Output the [x, y] coordinate of the center of the cell containing the given text.  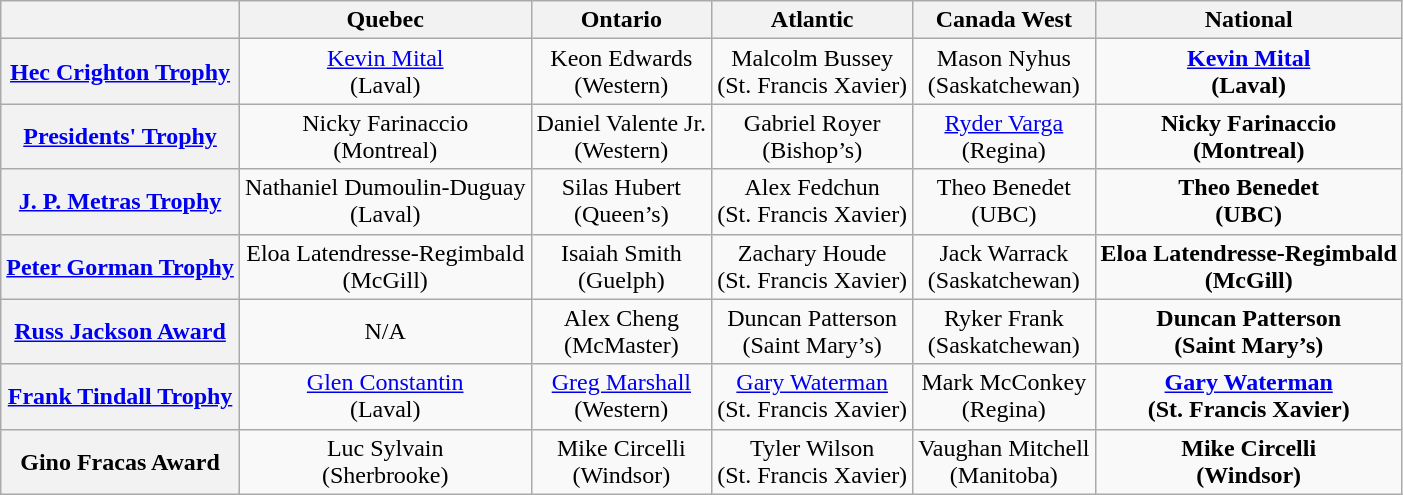
Vaughan Mitchell(Manitoba) [1004, 462]
N/A [385, 332]
Frank Tindall Trophy [120, 396]
Daniel Valente Jr.(Western) [622, 136]
Jack Warrack(Saskatchewan) [1004, 266]
National [1248, 20]
Keon Edwards(Western) [622, 72]
Alex Cheng(McMaster) [622, 332]
Atlantic [812, 20]
Zachary Houde(St. Francis Xavier) [812, 266]
Mark McConkey(Regina) [1004, 396]
Quebec [385, 20]
Mason Nyhus(Saskatchewan) [1004, 72]
Gino Fracas Award [120, 462]
Ryker Frank(Saskatchewan) [1004, 332]
Silas Hubert(Queen’s) [622, 202]
Malcolm Bussey(St. Francis Xavier) [812, 72]
J. P. Metras Trophy [120, 202]
Russ Jackson Award [120, 332]
Tyler Wilson(St. Francis Xavier) [812, 462]
Peter Gorman Trophy [120, 266]
Glen Constantin(Laval) [385, 396]
Greg Marshall(Western) [622, 396]
Alex Fedchun(St. Francis Xavier) [812, 202]
Canada West [1004, 20]
Gabriel Royer(Bishop’s) [812, 136]
Hec Crighton Trophy [120, 72]
Isaiah Smith(Guelph) [622, 266]
Ontario [622, 20]
Presidents' Trophy [120, 136]
Nathaniel Dumoulin-Duguay(Laval) [385, 202]
Ryder Varga(Regina) [1004, 136]
Luc Sylvain(Sherbrooke) [385, 462]
